Locate the cell with the specified text and output its [X, Y] center coordinate. 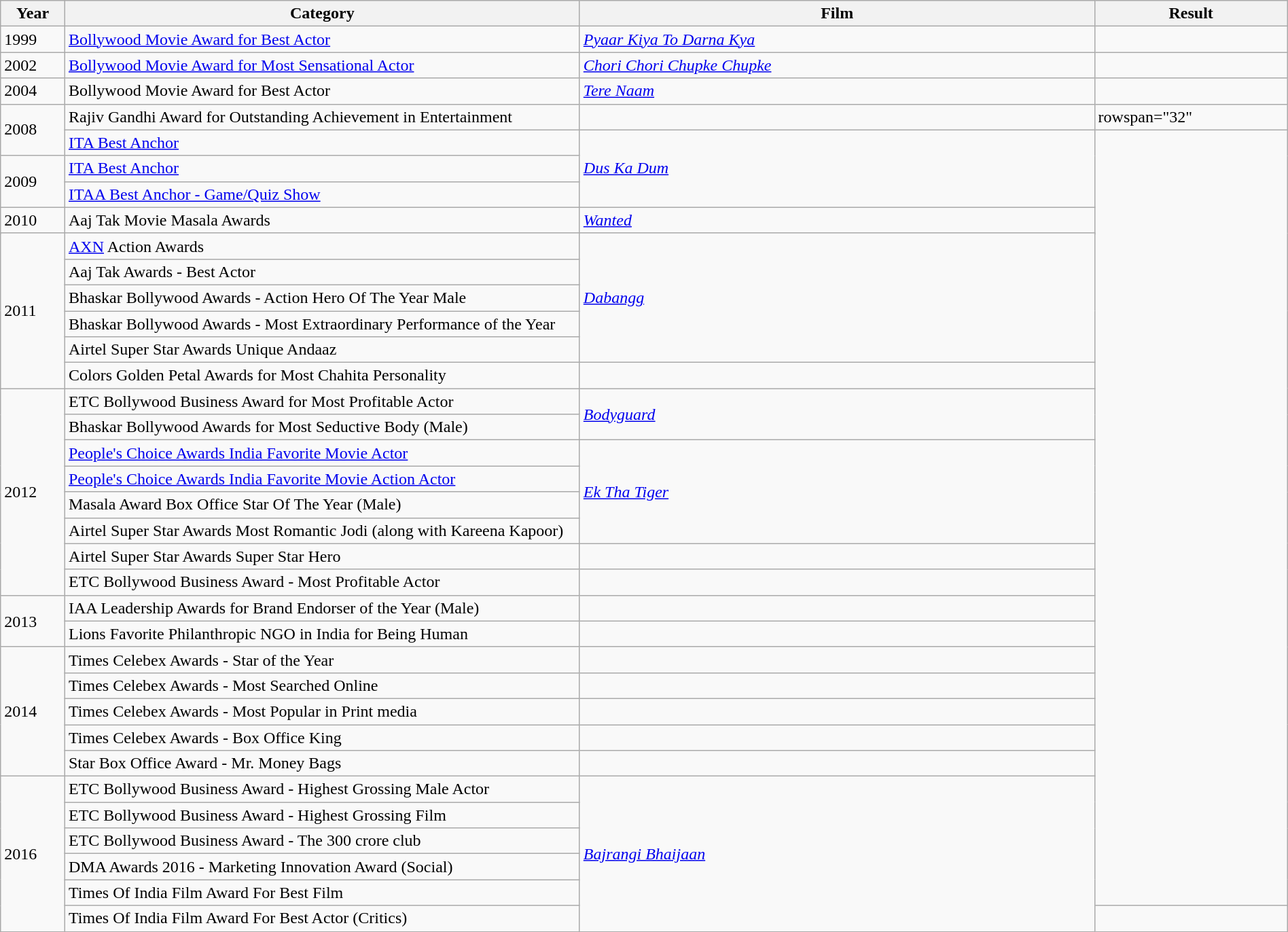
Bodyguard [837, 414]
Airtel Super Star Awards Super Star Hero [322, 556]
2011 [33, 310]
Wanted [837, 220]
Times Of India Film Award For Best Film [322, 893]
2012 [33, 492]
Bhaskar Bollywood Awards - Most Extraordinary Performance of the Year [322, 324]
Times Of India Film Award For Best Actor (Critics) [322, 918]
Airtel Super Star Awards Unique Andaaz [322, 350]
Times Celebex Awards - Most Popular in Print media [322, 711]
Chori Chori Chupke Chupke [837, 65]
DMA Awards 2016 - Marketing Innovation Award (Social) [322, 867]
2004 [33, 91]
Category [322, 14]
IAA Leadership Awards for Brand Endorser of the Year (Male) [322, 608]
Star Box Office Award - Mr. Money Bags [322, 764]
AXN Action Awards [322, 246]
Bollywood Movie Award for Most Sensational Actor [322, 65]
Pyaar Kiya To Darna Kya [837, 39]
ETC Bollywood Business Award - Most Profitable Actor [322, 582]
Year [33, 14]
Times Celebex Awards - Box Office King [322, 737]
2016 [33, 854]
2002 [33, 65]
ITAA Best Anchor - Game/Quiz Show [322, 194]
Times Celebex Awards - Star of the Year [322, 660]
Rajiv Gandhi Award for Outstanding Achievement in Entertainment [322, 117]
2009 [33, 181]
Lions Favorite Philanthropic NGO in India for Being Human [322, 634]
1999 [33, 39]
Bajrangi Bhaijaan [837, 854]
People's Choice Awards India Favorite Movie Action Actor [322, 479]
People's Choice Awards India Favorite Movie Actor [322, 453]
ETC Bollywood Business Award for Most Profitable Actor [322, 401]
Result [1191, 14]
Dus Ka Dum [837, 168]
Bhaskar Bollywood Awards for Most Seductive Body (Male) [322, 427]
2013 [33, 621]
Airtel Super Star Awards Most Romantic Jodi (along with Kareena Kapoor) [322, 531]
Aaj Tak Movie Masala Awards [322, 220]
Bhaskar Bollywood Awards - Action Hero Of The Year Male [322, 298]
ETC Bollywood Business Award - Highest Grossing Male Actor [322, 789]
rowspan="32" [1191, 117]
ETC Bollywood Business Award - Highest Grossing Film [322, 815]
Aaj Tak Awards - Best Actor [322, 272]
ETC Bollywood Business Award - The 300 crore club [322, 841]
2014 [33, 711]
Masala Award Box Office Star Of The Year (Male) [322, 505]
Ek Tha Tiger [837, 492]
2008 [33, 130]
Dabangg [837, 298]
Times Celebex Awards - Most Searched Online [322, 685]
Colors Golden Petal Awards for Most Chahita Personality [322, 376]
2010 [33, 220]
Film [837, 14]
Tere Naam [837, 91]
